Extract the [x, y] coordinate from the center of the cell holding the provided text.  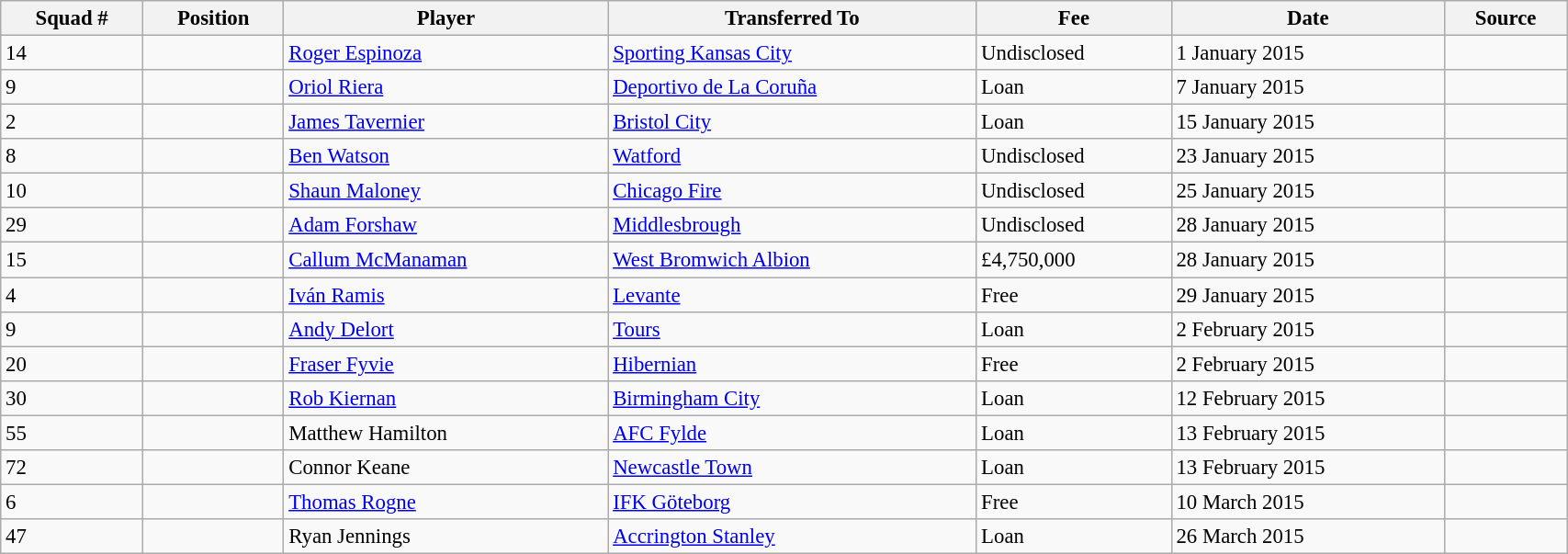
47 [72, 537]
IFK Göteborg [792, 502]
15 [72, 260]
2 [72, 122]
29 [72, 225]
20 [72, 364]
Adam Forshaw [446, 225]
Bristol City [792, 122]
Matthew Hamilton [446, 433]
72 [72, 468]
1 January 2015 [1308, 53]
4 [72, 295]
Source [1505, 18]
30 [72, 398]
Chicago Fire [792, 191]
Oriol Riera [446, 87]
Newcastle Town [792, 468]
Deportivo de La Coruña [792, 87]
Accrington Stanley [792, 537]
Roger Espinoza [446, 53]
23 January 2015 [1308, 156]
Callum McManaman [446, 260]
Date [1308, 18]
10 March 2015 [1308, 502]
26 March 2015 [1308, 537]
Shaun Maloney [446, 191]
£4,750,000 [1074, 260]
Thomas Rogne [446, 502]
6 [72, 502]
West Bromwich Albion [792, 260]
10 [72, 191]
Ryan Jennings [446, 537]
Fraser Fyvie [446, 364]
29 January 2015 [1308, 295]
Andy Delort [446, 329]
Squad # [72, 18]
Levante [792, 295]
55 [72, 433]
Connor Keane [446, 468]
Transferred To [792, 18]
Fee [1074, 18]
Iván Ramis [446, 295]
Birmingham City [792, 398]
8 [72, 156]
Player [446, 18]
Rob Kiernan [446, 398]
Sporting Kansas City [792, 53]
Middlesbrough [792, 225]
14 [72, 53]
12 February 2015 [1308, 398]
Hibernian [792, 364]
15 January 2015 [1308, 122]
Watford [792, 156]
Position [213, 18]
25 January 2015 [1308, 191]
James Tavernier [446, 122]
Ben Watson [446, 156]
Tours [792, 329]
7 January 2015 [1308, 87]
AFC Fylde [792, 433]
